Pinpoint the cell where the given text exists, returning its [X, Y] midpoint coordinate. 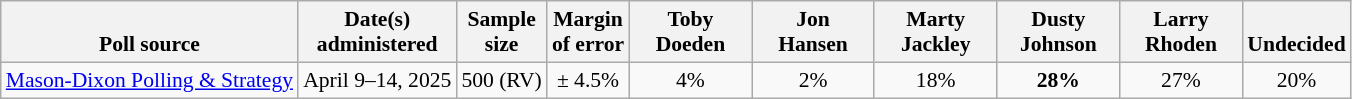
4% [690, 80]
DustyJohnson [1058, 32]
LarryRhoden [1182, 32]
2% [814, 80]
± 4.5% [588, 80]
18% [936, 80]
Undecided [1296, 32]
20% [1296, 80]
Poll source [150, 32]
JonHansen [814, 32]
Samplesize [502, 32]
Date(s)administered [377, 32]
MartyJackley [936, 32]
Mason-Dixon Polling & Strategy [150, 80]
TobyDoeden [690, 32]
27% [1182, 80]
500 (RV) [502, 80]
Marginof error [588, 32]
April 9–14, 2025 [377, 80]
28% [1058, 80]
